Extract the [x, y] coordinate from the center of the cell holding the provided text.  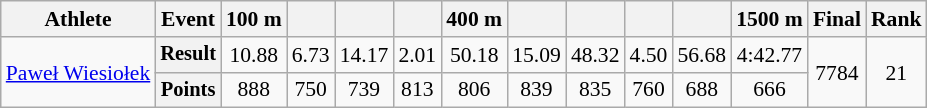
Paweł Wiesiołek [78, 72]
813 [417, 90]
4:42.77 [770, 55]
100 m [254, 19]
Points [188, 90]
6.73 [311, 55]
Final [837, 19]
7784 [837, 72]
688 [702, 90]
4.50 [649, 55]
21 [896, 72]
760 [649, 90]
14.17 [364, 55]
835 [596, 90]
666 [770, 90]
806 [474, 90]
839 [536, 90]
10.88 [254, 55]
1500 m [770, 19]
888 [254, 90]
750 [311, 90]
48.32 [596, 55]
Event [188, 19]
Rank [896, 19]
739 [364, 90]
Athlete [78, 19]
2.01 [417, 55]
50.18 [474, 55]
15.09 [536, 55]
Result [188, 55]
400 m [474, 19]
56.68 [702, 55]
